Scan for the cell matching the given text and deliver its (x, y) coordinate at center. 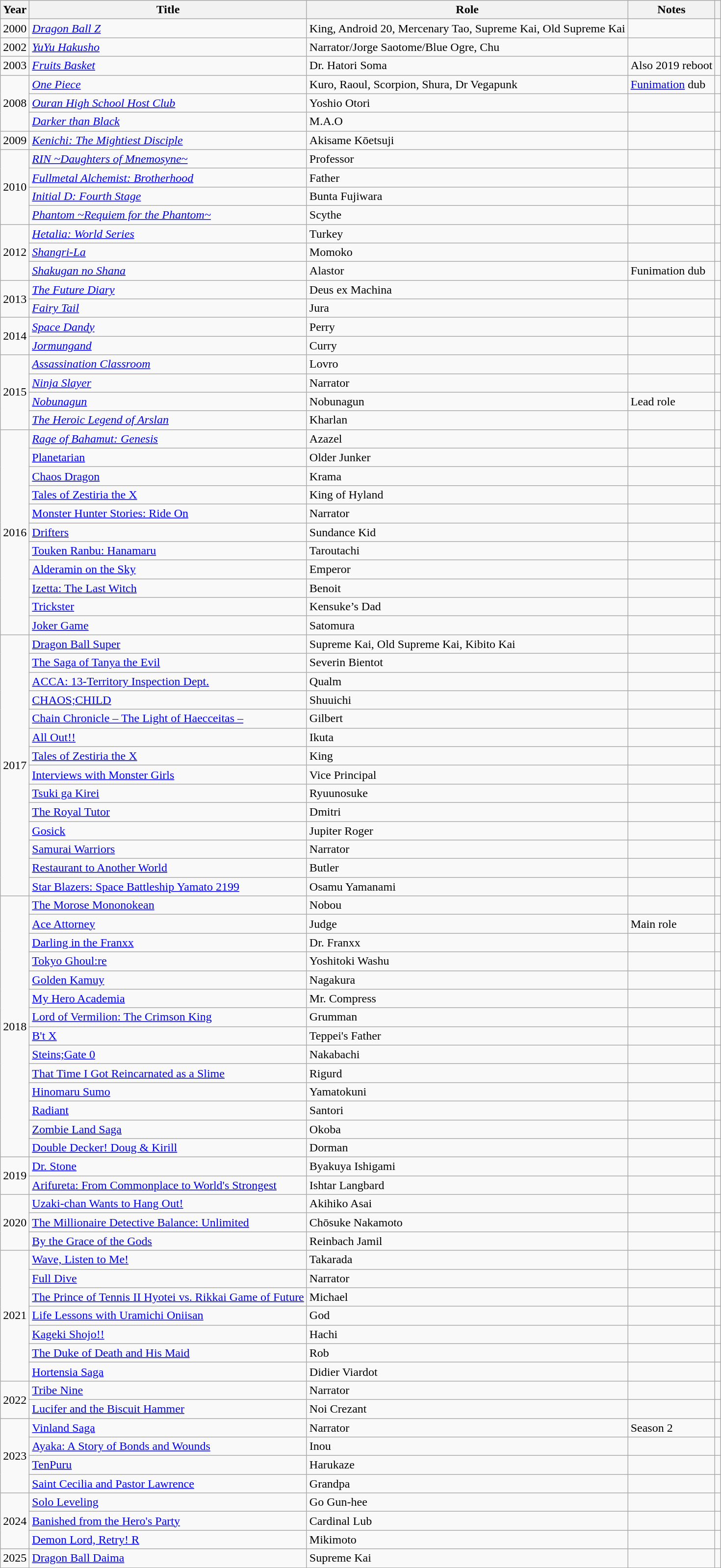
Mr. Compress (467, 998)
Michael (467, 1297)
Space Dandy (168, 327)
Phantom ~Requiem for the Phantom~ (168, 215)
Older Junker (467, 457)
2021 (15, 1316)
Dr. Stone (168, 1167)
Ishtar Langbard (467, 1185)
By the Grace of the Gods (168, 1241)
2019 (15, 1176)
Steins;Gate 0 (168, 1054)
Also 2019 reboot (671, 66)
Zombie Land Saga (168, 1129)
Trickster (168, 607)
Alastor (467, 271)
Kharlan (467, 420)
Supreme Kai, Old Supreme Kai, Kibito Kai (467, 644)
2023 (15, 1456)
Professor (467, 159)
Initial D: Fourth Stage (168, 196)
The Millionaire Detective Balance: Unlimited (168, 1222)
Severin Bientot (467, 663)
Inou (467, 1446)
Planetarian (168, 457)
Nagakura (467, 980)
Hortensia Saga (168, 1371)
Taroutachi (467, 551)
Fairy Tail (168, 308)
Rigurd (467, 1073)
Darker than Black (168, 122)
Joker Game (168, 625)
2014 (15, 336)
Dr. Hatori Soma (467, 66)
Curry (467, 346)
Main role (671, 924)
Teppei's Father (467, 1036)
YuYu Hakusho (168, 47)
Ninja Slayer (168, 383)
Jura (467, 308)
2000 (15, 28)
Chaos Dragon (168, 476)
Osamu Yamanami (467, 887)
Azazel (467, 439)
Fullmetal Alchemist: Brotherhood (168, 177)
Judge (467, 924)
RIN ~Daughters of Mnemosyne~ (168, 159)
Go Gun-hee (467, 1502)
Cardinal Lub (467, 1521)
Chōsuke Nakamoto (467, 1222)
2024 (15, 1521)
Bunta Fujiwara (467, 196)
2008 (15, 103)
Dragon Ball Daima (168, 1558)
Uzaki-chan Wants to Hang Out! (168, 1204)
2002 (15, 47)
Emperor (467, 570)
Assassination Classroom (168, 364)
Monster Hunter Stories: Ride On (168, 513)
Drifters (168, 532)
Benoit (467, 588)
Ouran High School Host Club (168, 103)
Deus ex Machina (467, 290)
Kageki Shojo!! (168, 1334)
Harukaze (467, 1465)
Ryuunosuke (467, 793)
Double Decker! Doug & Kirill (168, 1148)
Shangri-La (168, 252)
All Out!! (168, 737)
Golden Kamuy (168, 980)
Okoba (467, 1129)
My Hero Academia (168, 998)
2022 (15, 1399)
Role (467, 10)
2020 (15, 1222)
Ace Attorney (168, 924)
Interviews with Monster Girls (168, 774)
2003 (15, 66)
One Piece (168, 84)
The Heroic Legend of Arslan (168, 420)
God (467, 1316)
Scythe (467, 215)
Title (168, 10)
The Prince of Tennis II Hyotei vs. Rikkai Game of Future (168, 1297)
B't X (168, 1036)
That Time I Got Reincarnated as a Slime (168, 1073)
Full Dive (168, 1278)
Sundance Kid (467, 532)
Shuuichi (467, 700)
Rob (467, 1353)
Didier Viardot (467, 1371)
Dr. Franxx (467, 943)
Dorman (467, 1148)
Kensuke’s Dad (467, 607)
The Duke of Death and His Maid (168, 1353)
M.A.O (467, 122)
Gosick (168, 831)
The Saga of Tanya the Evil (168, 663)
2025 (15, 1558)
Narrator/Jorge Saotome/Blue Ogre, Chu (467, 47)
Vinland Saga (168, 1428)
2018 (15, 1026)
Hetalia: World Series (168, 234)
TenPuru (168, 1465)
Solo Leveling (168, 1502)
Tsuki ga Kirei (168, 793)
Ayaka: A Story of Bonds and Wounds (168, 1446)
Tokyo Ghoul:re (168, 961)
Santori (467, 1110)
Krama (467, 476)
Rage of Bahamut: Genesis (168, 439)
CHAOS;CHILD (168, 700)
Restaurant to Another World (168, 868)
The Future Diary (168, 290)
Yamatokuni (467, 1092)
The Morose Mononokean (168, 905)
Vice Principal (467, 774)
The Royal Tutor (168, 812)
Kenichi: The Mightiest Disciple (168, 140)
Arifureta: From Commonplace to World's Strongest (168, 1185)
Saint Cecilia and Pastor Lawrence (168, 1484)
Tribe Nine (168, 1390)
Supreme Kai (467, 1558)
Year (15, 10)
Life Lessons with Uramichi Oniisan (168, 1316)
Satomura (467, 625)
Alderamin on the Sky (168, 570)
Demon Lord, Retry! R (168, 1540)
Dragon Ball Z (168, 28)
Turkey (467, 234)
2010 (15, 187)
Butler (467, 868)
2009 (15, 140)
ACCA: 13-Territory Inspection Dept. (168, 681)
Fruits Basket (168, 66)
Yoshio Otori (467, 103)
Grandpa (467, 1484)
Takarada (467, 1260)
Ikuta (467, 737)
Touken Ranbu: Hanamaru (168, 551)
Mikimoto (467, 1540)
Grumman (467, 1017)
Akihiko Asai (467, 1204)
Jormungand (168, 346)
Lead role (671, 401)
King (467, 756)
Momoko (467, 252)
Gilbert (467, 719)
Darling in the Franxx (168, 943)
Lucifer and the Biscuit Hammer (168, 1409)
Noi Crezant (467, 1409)
2016 (15, 532)
Lovro (467, 364)
King of Hyland (467, 495)
Perry (467, 327)
Nakabachi (467, 1054)
Nobou (467, 905)
Dragon Ball Super (168, 644)
Qualm (467, 681)
Father (467, 177)
2017 (15, 766)
Dmitri (467, 812)
2013 (15, 299)
Radiant (168, 1110)
Wave, Listen to Me! (168, 1260)
Hinomaru Sumo (168, 1092)
Shakugan no Shana (168, 271)
Byakuya Ishigami (467, 1167)
Star Blazers: Space Battleship Yamato 2199 (168, 887)
2015 (15, 392)
Izetta: The Last Witch (168, 588)
Banished from the Hero's Party (168, 1521)
Lord of Vermilion: The Crimson King (168, 1017)
Chain Chronicle – The Light of Haecceitas – (168, 719)
Season 2 (671, 1428)
King, Android 20, Mercenary Tao, Supreme Kai, Old Supreme Kai (467, 28)
Hachi (467, 1334)
Jupiter Roger (467, 831)
Reinbach Jamil (467, 1241)
Yoshitoki Washu (467, 961)
Samurai Warriors (168, 849)
Notes (671, 10)
Kuro, Raoul, Scorpion, Shura, Dr Vegapunk (467, 84)
Akisame Kōetsuji (467, 140)
2012 (15, 252)
